Identify which cell holds the provided text, then report its [x, y] central coordinate. 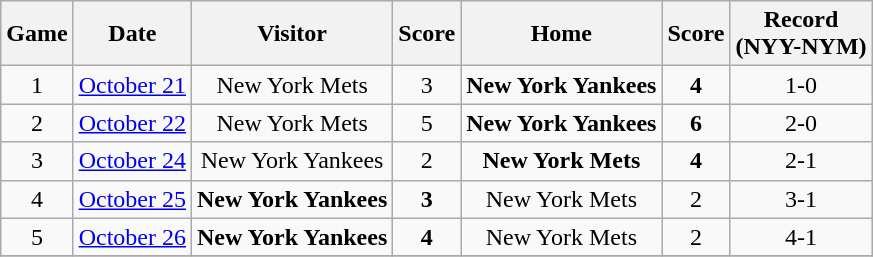
1-0 [801, 85]
Game [37, 34]
Home [562, 34]
October 26 [132, 237]
Visitor [292, 34]
October 22 [132, 123]
1 [37, 85]
3-1 [801, 199]
Record(NYY-NYM) [801, 34]
Date [132, 34]
6 [696, 123]
2-0 [801, 123]
2-1 [801, 161]
October 21 [132, 85]
October 25 [132, 199]
4-1 [801, 237]
October 24 [132, 161]
